Pinpoint the cell where the given text exists, returning its [X, Y] midpoint coordinate. 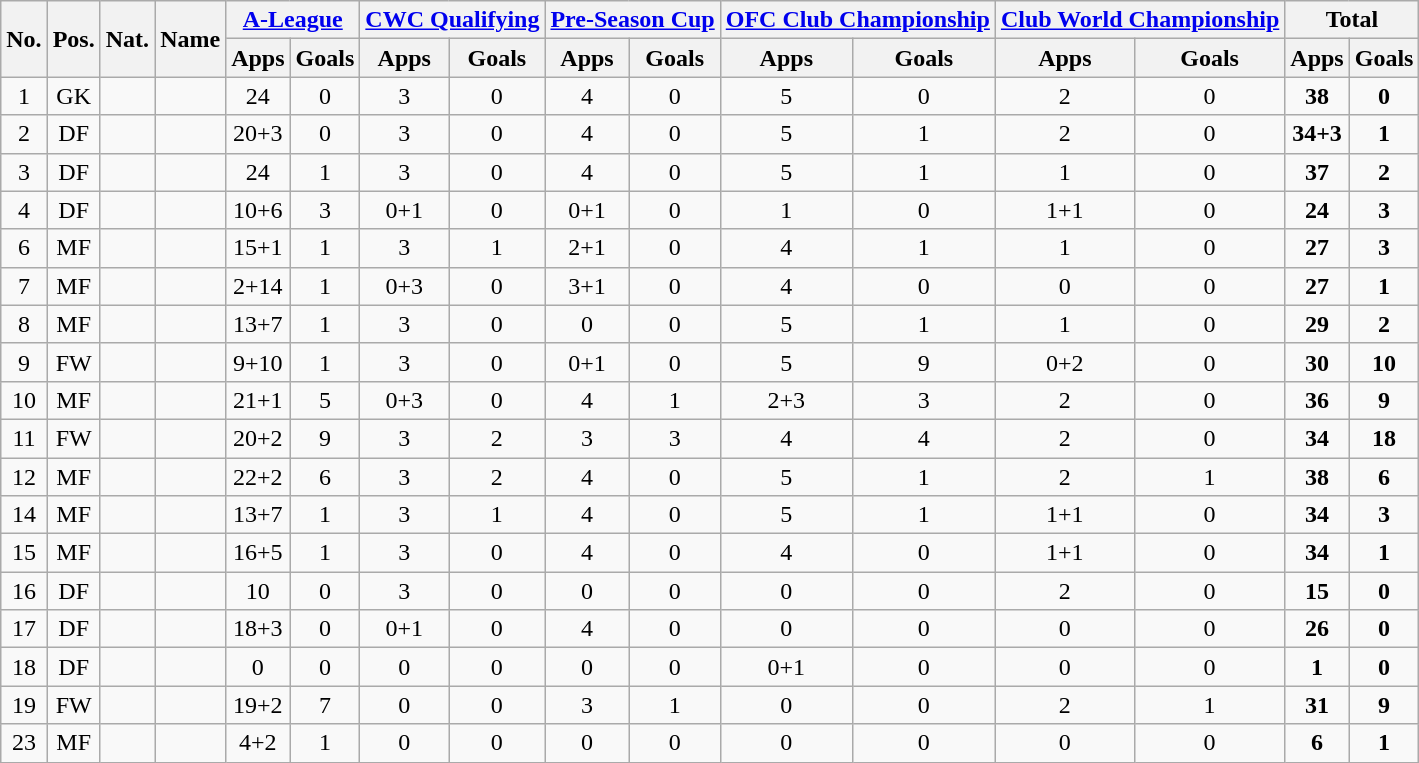
A-League [293, 20]
18+3 [258, 629]
11 [24, 438]
Pos. [74, 39]
0+2 [1064, 362]
10+6 [258, 210]
12 [24, 477]
Nat. [127, 39]
20+3 [258, 134]
GK [74, 96]
No. [24, 39]
CWC Qualifying [452, 20]
29 [1317, 324]
26 [1317, 629]
Pre-Season Cup [632, 20]
20+2 [258, 438]
4+2 [258, 743]
16+5 [258, 553]
21+1 [258, 400]
2+3 [786, 400]
Total [1352, 20]
22+2 [258, 477]
37 [1317, 172]
19+2 [258, 705]
19 [24, 705]
16 [24, 591]
OFC Club Championship [858, 20]
Club World Championship [1140, 20]
34+3 [1317, 134]
2+14 [258, 286]
23 [24, 743]
14 [24, 515]
31 [1317, 705]
9+10 [258, 362]
30 [1317, 362]
36 [1317, 400]
3+1 [587, 286]
17 [24, 629]
8 [24, 324]
Name [190, 39]
2+1 [587, 248]
15+1 [258, 248]
